Pinpoint the cell where the given text exists, returning its [x, y] midpoint coordinate. 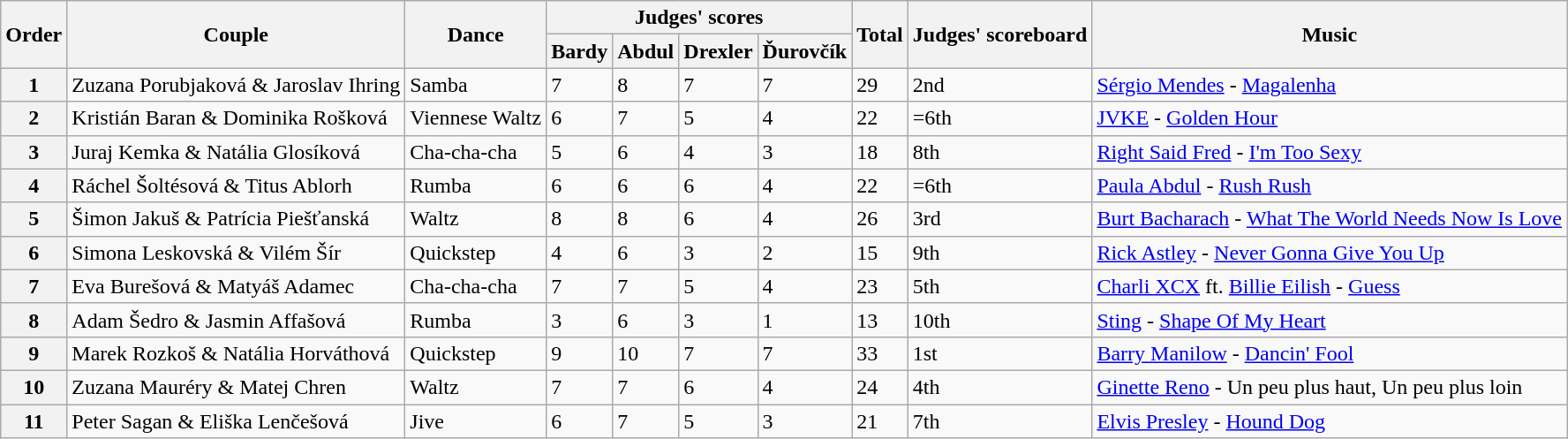
Judges' scoreboard [999, 34]
Zuzana Mauréry & Matej Chren [237, 387]
Charli XCX ft. Billie Eilish - Guess [1330, 286]
Jive [476, 421]
Dance [476, 34]
Barry Manilow - Dancin' Fool [1330, 353]
Rick Astley - Never Gonna Give You Up [1330, 253]
Eva Burešová & Matyáš Adamec [237, 286]
Ďurovčík [805, 51]
Paula Abdul - Rush Rush [1330, 185]
8th [999, 152]
11 [34, 421]
Juraj Kemka & Natália Glosíková [237, 152]
Viennese Waltz [476, 118]
Right Said Fred - I'm Too Sexy [1330, 152]
26 [880, 219]
Burt Bacharach - What The World Needs Now Is Love [1330, 219]
Drexler [719, 51]
Sérgio Mendes - Magalenha [1330, 85]
18 [880, 152]
3rd [999, 219]
JVKE - Golden Hour [1330, 118]
21 [880, 421]
Elvis Presley - Hound Dog [1330, 421]
9th [999, 253]
Ginette Reno - Un peu plus haut, Un peu plus loin [1330, 387]
Ráchel Šoltésová & Titus Ablorh [237, 185]
Zuzana Porubjaková & Jaroslav Ihring [237, 85]
Abdul [646, 51]
13 [880, 320]
Samba [476, 85]
Judges' scores [699, 18]
7th [999, 421]
Bardy [579, 51]
5th [999, 286]
15 [880, 253]
2nd [999, 85]
10th [999, 320]
23 [880, 286]
Simona Leskovská & Vilém Šír [237, 253]
24 [880, 387]
Peter Sagan & Eliška Lenčešová [237, 421]
Šimon Jakuš & Patrícia Piešťanská [237, 219]
33 [880, 353]
Order [34, 34]
4th [999, 387]
Music [1330, 34]
Couple [237, 34]
Adam Šedro & Jasmin Affašová [237, 320]
1st [999, 353]
29 [880, 85]
Total [880, 34]
Kristián Baran & Dominika Rošková [237, 118]
Marek Rozkoš & Natália Horváthová [237, 353]
Sting - Shape Of My Heart [1330, 320]
